Return the (x, y) coordinate for the center point of the cell that contains the specified text.  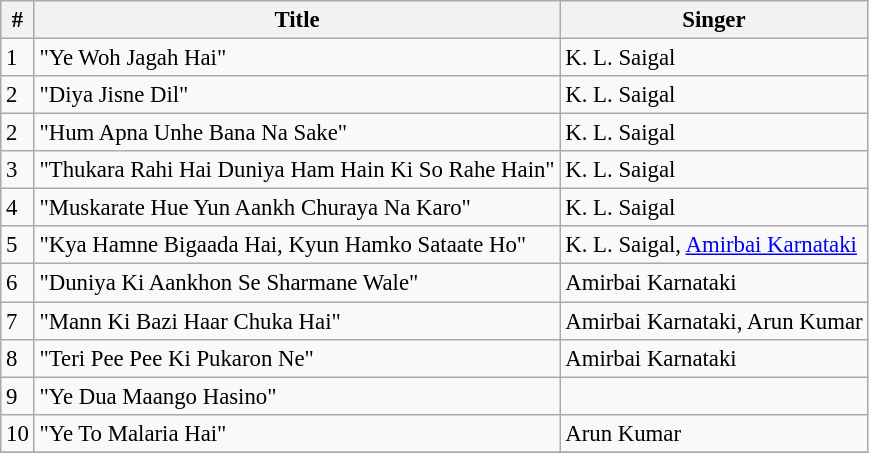
10 (18, 433)
K. L. Saigal, Amirbai Karnataki (714, 245)
Arun Kumar (714, 433)
"Hum Apna Unhe Bana Na Sake" (297, 133)
7 (18, 321)
"Duniya Ki Aankhon Se Sharmane Wale" (297, 283)
"Muskarate Hue Yun Aankh Churaya Na Karo" (297, 208)
# (18, 20)
3 (18, 170)
6 (18, 283)
"Thukara Rahi Hai Duniya Ham Hain Ki So Rahe Hain" (297, 170)
"Diya Jisne Dil" (297, 95)
Singer (714, 20)
Title (297, 20)
1 (18, 58)
9 (18, 396)
Amirbai Karnataki, Arun Kumar (714, 321)
5 (18, 245)
"Mann Ki Bazi Haar Chuka Hai" (297, 321)
4 (18, 208)
"Ye Dua Maango Hasino" (297, 396)
"Kya Hamne Bigaada Hai, Kyun Hamko Sataate Ho" (297, 245)
"Ye Woh Jagah Hai" (297, 58)
"Ye To Malaria Hai" (297, 433)
"Teri Pee Pee Ki Pukaron Ne" (297, 358)
8 (18, 358)
